Find where the given text appears and provide that cell's center as [X, Y] coordinate. 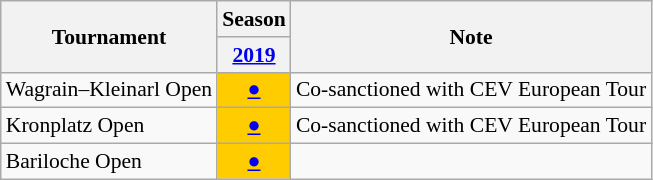
Bariloche Open [109, 162]
Wagrain–Kleinarl Open [109, 90]
Season [254, 19]
Note [471, 36]
2019 [254, 55]
Kronplatz Open [109, 126]
Tournament [109, 36]
